Find where the given text appears and provide that cell's center as [x, y] coordinate. 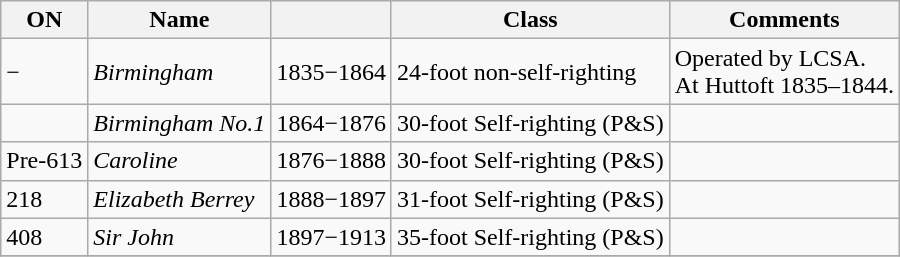
Pre-613 [44, 161]
Caroline [180, 161]
1888−1897 [332, 199]
1835−1864 [332, 72]
− [44, 72]
218 [44, 199]
1876−1888 [332, 161]
Birmingham [180, 72]
Operated by LCSA.At Huttoft 1835–1844. [784, 72]
35-foot Self-righting (P&S) [530, 237]
Birmingham No.1 [180, 123]
31-foot Self-righting (P&S) [530, 199]
1864−1876 [332, 123]
24-foot non-self-righting [530, 72]
Name [180, 20]
Elizabeth Berrey [180, 199]
Sir John [180, 237]
1897−1913 [332, 237]
Comments [784, 20]
ON [44, 20]
408 [44, 237]
Class [530, 20]
